For the text-containing cell, return its midpoint in [X, Y] coordinate format. 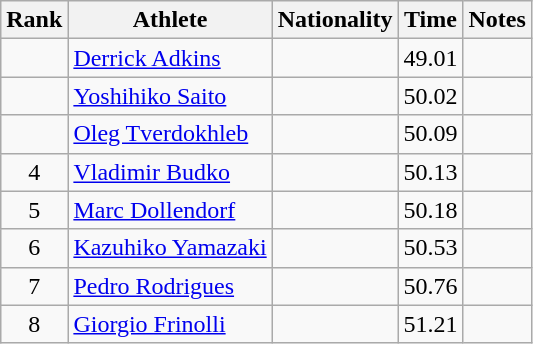
50.09 [430, 134]
Yoshihiko Saito [170, 96]
Vladimir Budko [170, 172]
49.01 [430, 58]
Athlete [170, 20]
50.18 [430, 210]
5 [34, 210]
Derrick Adkins [170, 58]
Marc Dollendorf [170, 210]
50.02 [430, 96]
Oleg Tverdokhleb [170, 134]
Time [430, 20]
8 [34, 324]
6 [34, 248]
Giorgio Frinolli [170, 324]
Kazuhiko Yamazaki [170, 248]
51.21 [430, 324]
Rank [34, 20]
Notes [497, 20]
Nationality [335, 20]
Pedro Rodrigues [170, 286]
50.53 [430, 248]
50.76 [430, 286]
4 [34, 172]
7 [34, 286]
50.13 [430, 172]
